Find where the given text appears and provide that cell's center as [X, Y] coordinate. 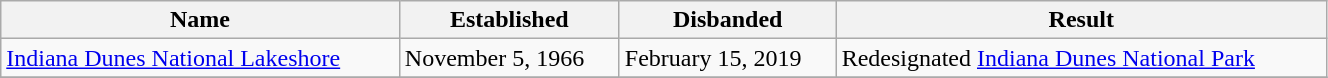
Name [200, 20]
Result [1081, 20]
February 15, 2019 [728, 58]
Indiana Dunes National Lakeshore [200, 58]
Redesignated Indiana Dunes National Park [1081, 58]
Disbanded [728, 20]
November 5, 1966 [509, 58]
Established [509, 20]
